Output the [X, Y] coordinate of the center of the cell containing the given text.  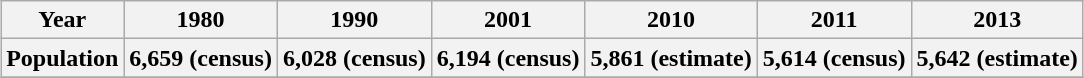
2011 [834, 20]
6,194 (census) [508, 58]
2013 [997, 20]
5,642 (estimate) [997, 58]
Population [62, 58]
6,028 (census) [354, 58]
5,614 (census) [834, 58]
5,861 (estimate) [671, 58]
6,659 (census) [201, 58]
Year [62, 20]
1980 [201, 20]
2001 [508, 20]
2010 [671, 20]
1990 [354, 20]
